Extract the (x, y) coordinate from the center of the cell holding the provided text.  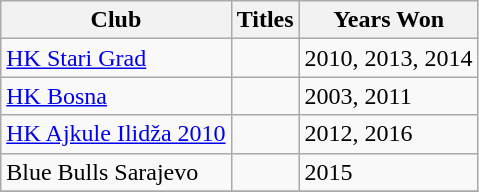
Blue Bulls Sarajevo (116, 172)
HK Stari Grad (116, 58)
Titles (265, 20)
HK Bosna (116, 96)
Club (116, 20)
2015 (388, 172)
2012, 2016 (388, 134)
2010, 2013, 2014 (388, 58)
Years Won (388, 20)
HK Ajkule Ilidža 2010 (116, 134)
2003, 2011 (388, 96)
